Detect which cell encompasses the target text, then output its [X, Y] center coordinate. 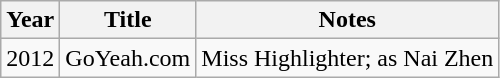
Title [128, 20]
2012 [30, 58]
Notes [348, 20]
Year [30, 20]
GoYeah.com [128, 58]
Miss Highlighter; as Nai Zhen [348, 58]
